Extract the (x, y) coordinate from the center of the cell holding the provided text.  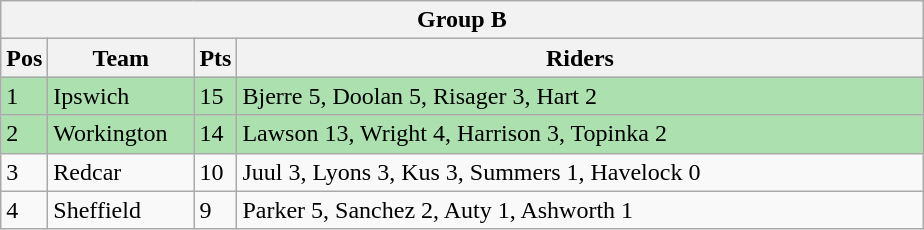
3 (24, 172)
Juul 3, Lyons 3, Kus 3, Summers 1, Havelock 0 (580, 172)
Workington (121, 134)
4 (24, 210)
10 (216, 172)
Ipswich (121, 96)
Team (121, 58)
Redcar (121, 172)
Riders (580, 58)
Parker 5, Sanchez 2, Auty 1, Ashworth 1 (580, 210)
Pts (216, 58)
Group B (462, 20)
1 (24, 96)
Pos (24, 58)
Bjerre 5, Doolan 5, Risager 3, Hart 2 (580, 96)
14 (216, 134)
Lawson 13, Wright 4, Harrison 3, Topinka 2 (580, 134)
15 (216, 96)
2 (24, 134)
9 (216, 210)
Sheffield (121, 210)
